For the text-containing cell, return its midpoint in (X, Y) coordinate format. 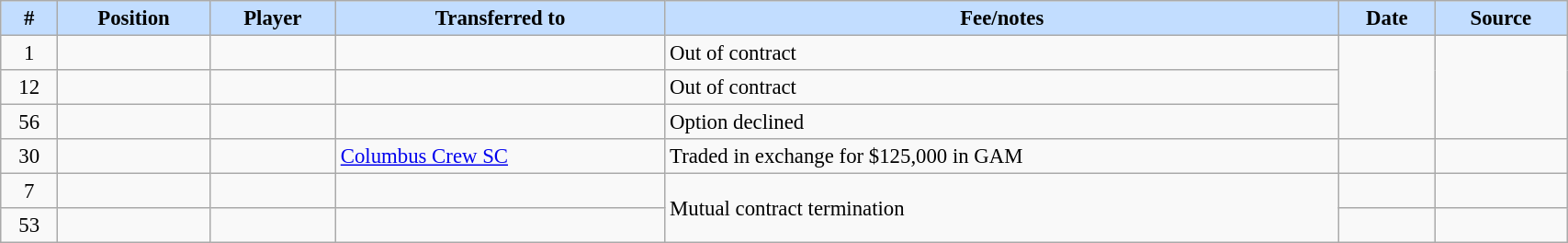
1 (29, 53)
7 (29, 191)
Columbus Crew SC (500, 156)
Source (1501, 18)
30 (29, 156)
Traded in exchange for $125,000 in GAM (1002, 156)
Player (272, 18)
Option declined (1002, 122)
# (29, 18)
Transferred to (500, 18)
Fee/notes (1002, 18)
56 (29, 122)
Date (1387, 18)
53 (29, 226)
Mutual contract termination (1002, 208)
Position (134, 18)
12 (29, 87)
